Scan for the cell matching the given text and deliver its (X, Y) coordinate at center. 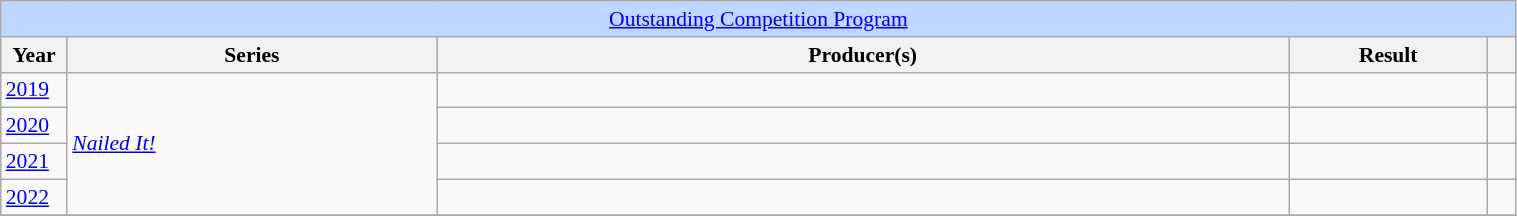
Outstanding Competition Program (758, 19)
Series (252, 55)
Nailed It! (252, 143)
2020 (34, 126)
2022 (34, 197)
2019 (34, 90)
Result (1388, 55)
2021 (34, 162)
Producer(s) (863, 55)
Year (34, 55)
